Identify which cell holds the provided text, then report its (x, y) central coordinate. 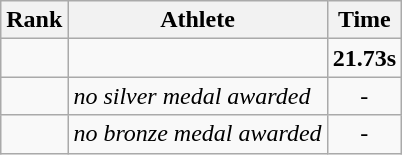
no silver medal awarded (198, 96)
no bronze medal awarded (198, 134)
Athlete (198, 20)
Rank (34, 20)
21.73s (364, 58)
Time (364, 20)
